Extract the [X, Y] coordinate from the center of the cell holding the provided text.  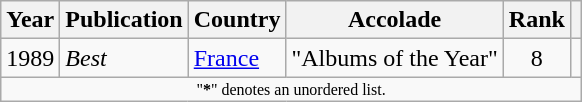
1989 [30, 58]
Rank [536, 20]
8 [536, 58]
Year [30, 20]
France [237, 58]
"Albums of the Year" [394, 58]
Accolade [394, 20]
Best [124, 58]
"*" denotes an unordered list. [292, 89]
Publication [124, 20]
Country [237, 20]
